Return the [X, Y] coordinate for the center point of the cell that contains the specified text.  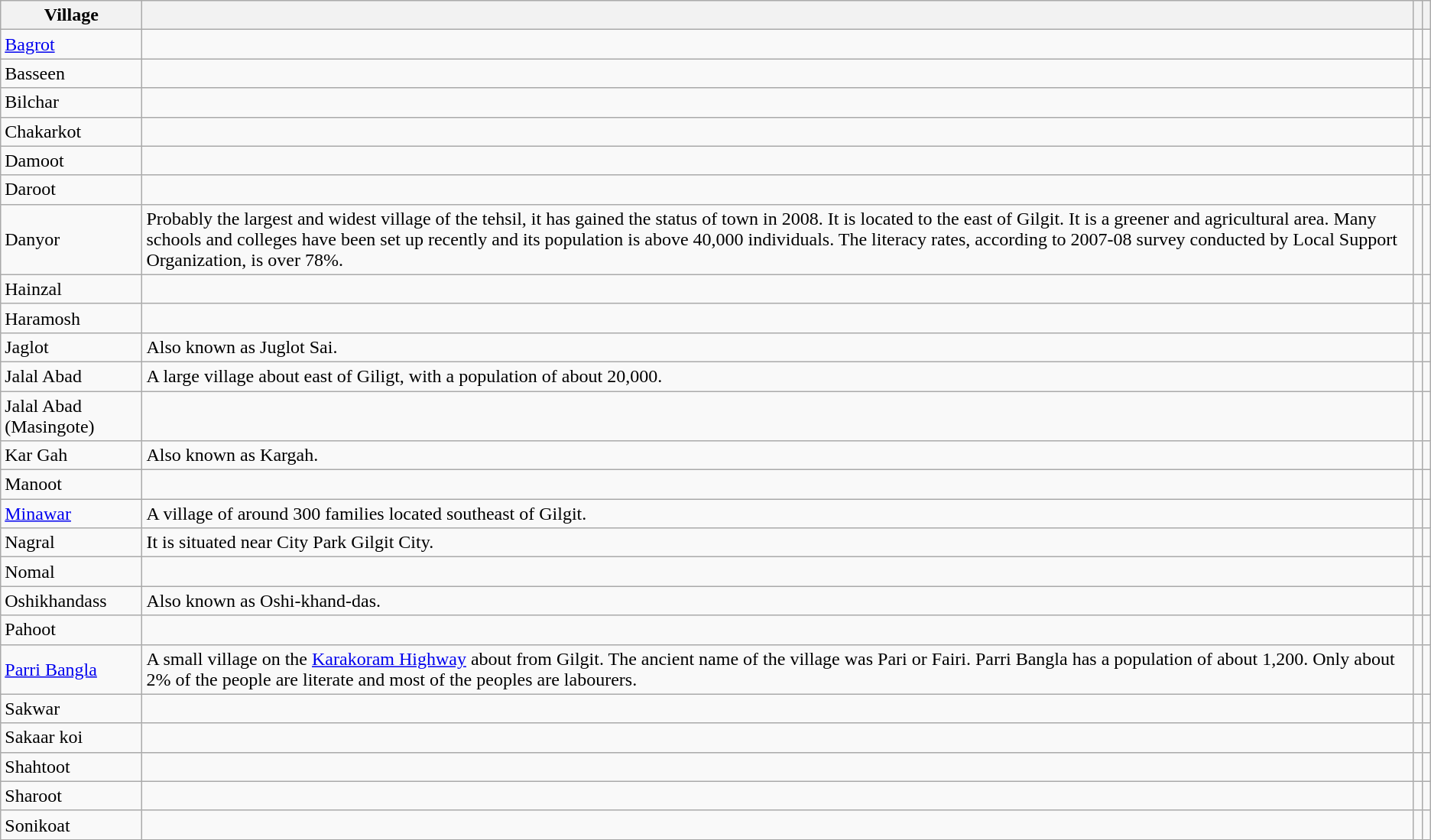
Also known as Kargah. [778, 456]
Parri Bangla [72, 670]
Chakarkot [72, 131]
Manoot [72, 485]
Nagral [72, 543]
Sonikoat [72, 825]
Haramosh [72, 318]
Jalal Abad (Masingote) [72, 416]
A village of around 300 families located southeast of Gilgit. [778, 514]
Minawar [72, 514]
Pahoot [72, 630]
Village [72, 15]
Sakwar [72, 709]
Bagrot [72, 44]
Kar Gah [72, 456]
Shahtoot [72, 767]
Hainzal [72, 289]
Sakaar koi [72, 738]
Jalal Abad [72, 376]
Bilchar [72, 102]
It is situated near City Park Gilgit City. [778, 543]
Damoot [72, 161]
Daroot [72, 190]
Sharoot [72, 796]
Basseen [72, 73]
Nomal [72, 572]
A large village about east of Giligt, with a population of about 20,000. [778, 376]
Also known as Juglot Sai. [778, 347]
Jaglot [72, 347]
Danyor [72, 239]
Also known as Oshi-khand-das. [778, 601]
Oshikhandass [72, 601]
